Find where the given text appears and provide that cell's center as (X, Y) coordinate. 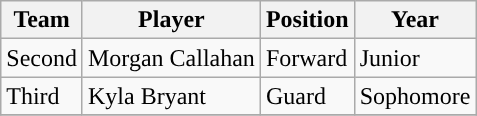
Kyla Bryant (171, 96)
Guard (307, 96)
Team (42, 20)
Position (307, 20)
Year (415, 20)
Third (42, 96)
Second (42, 58)
Junior (415, 58)
Morgan Callahan (171, 58)
Player (171, 20)
Sophomore (415, 96)
Forward (307, 58)
